Scan for the cell matching the given text and deliver its [x, y] coordinate at center. 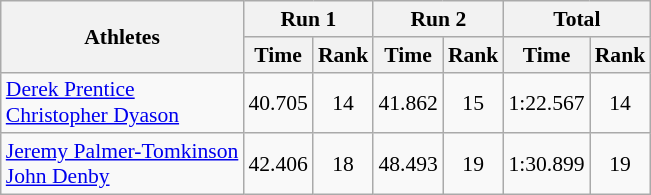
48.493 [408, 164]
Run 1 [308, 19]
42.406 [278, 164]
Jeremy Palmer-TomkinsonJohn Denby [122, 164]
Derek PrenticeChristopher Dyason [122, 102]
Athletes [122, 36]
15 [474, 102]
40.705 [278, 102]
Total [576, 19]
1:22.567 [546, 102]
1:30.899 [546, 164]
41.862 [408, 102]
18 [344, 164]
Run 2 [438, 19]
